Scan for the cell matching the given text and deliver its [x, y] coordinate at center. 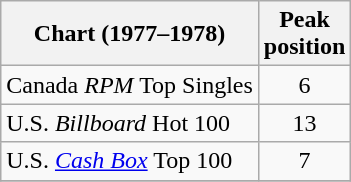
Peakposition [304, 34]
Canada RPM Top Singles [130, 85]
7 [304, 161]
U.S. Cash Box Top 100 [130, 161]
U.S. Billboard Hot 100 [130, 123]
Chart (1977–1978) [130, 34]
13 [304, 123]
6 [304, 85]
